Search for the cell housing the specified text and yield its [x, y] center coordinate. 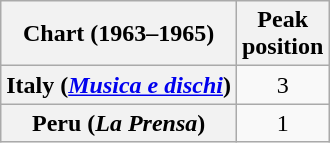
Italy (Musica e dischi) [119, 85]
Peru (La Prensa) [119, 123]
1 [282, 123]
3 [282, 85]
Peakposition [282, 34]
Chart (1963–1965) [119, 34]
